For the text-containing cell, return its midpoint in (x, y) coordinate format. 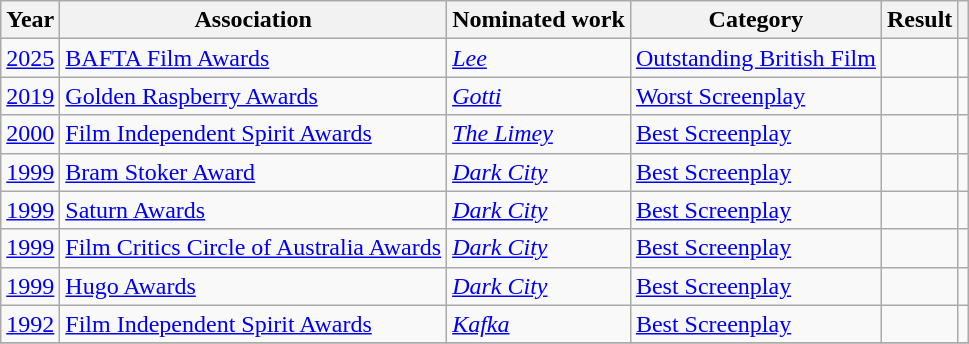
Category (756, 20)
Worst Screenplay (756, 96)
Year (30, 20)
Golden Raspberry Awards (254, 96)
Lee (539, 58)
Hugo Awards (254, 286)
Kafka (539, 324)
Outstanding British Film (756, 58)
2019 (30, 96)
Result (919, 20)
Association (254, 20)
1992 (30, 324)
The Limey (539, 134)
Film Critics Circle of Australia Awards (254, 248)
Bram Stoker Award (254, 172)
Saturn Awards (254, 210)
2025 (30, 58)
2000 (30, 134)
Nominated work (539, 20)
BAFTA Film Awards (254, 58)
Gotti (539, 96)
